From the cell containing the given text, extract its center point as (X, Y) coordinate. 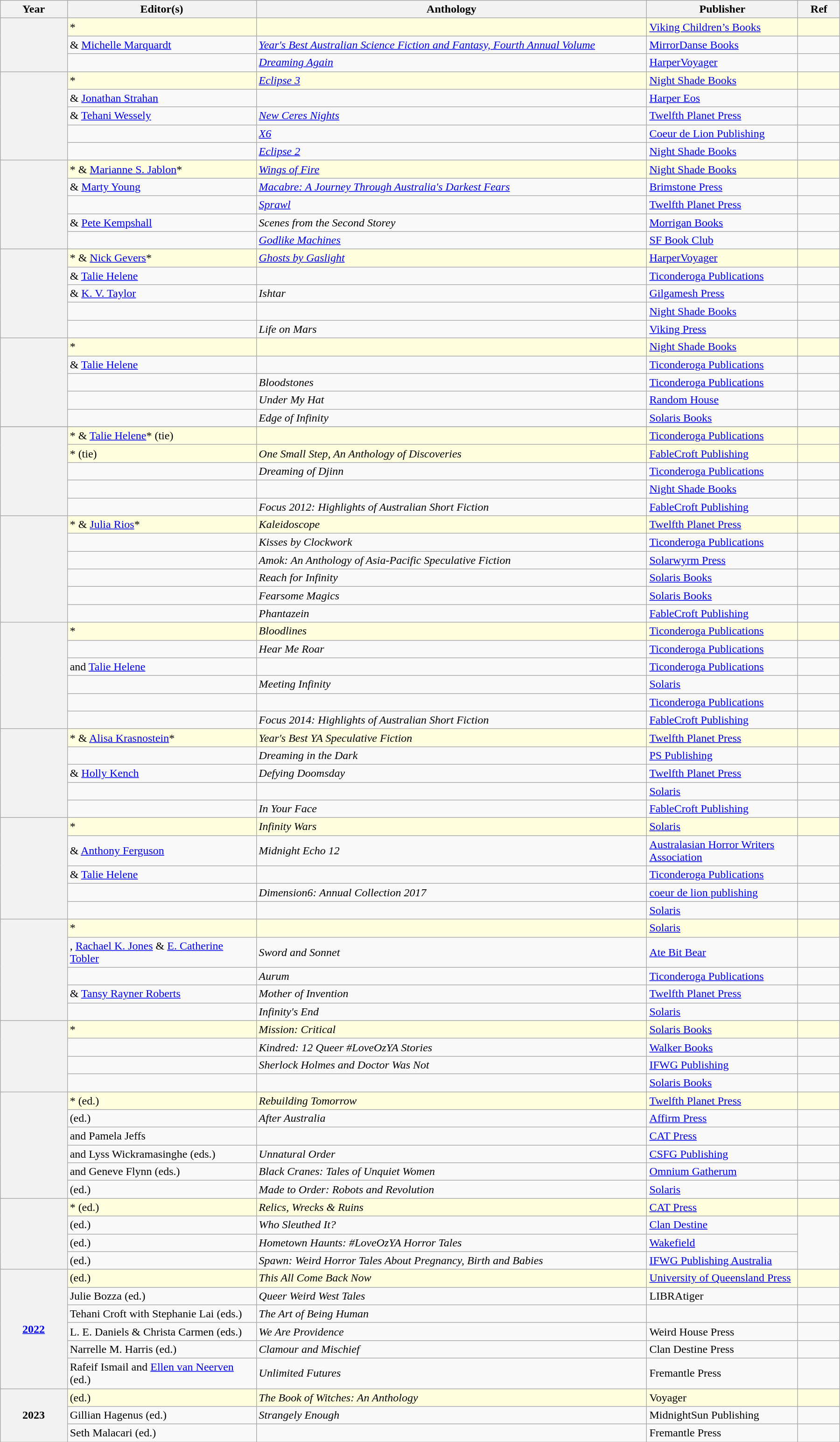
and Talie Helene (161, 667)
Harper Eos (722, 98)
Rafeif Ismail and Ellen van Neerven (ed.) (161, 1373)
Sprawl (452, 204)
Godlike Machines (452, 240)
Infinity Wars (452, 827)
Julie Bozza (ed.) (161, 1296)
Meeting Infinity (452, 684)
Hometown Haunts: #LoveOzYA Horror Tales (452, 1243)
Life on Mars (452, 329)
* & Marianne S. Jablon* (161, 169)
and Lyss Wickramasinghe (eds.) (161, 1154)
Clan Destine Press (722, 1349)
Kaleidoscope (452, 525)
Mission: Critical (452, 1029)
Australasian Horror Writers Association (722, 851)
Bloodlines (452, 631)
Eclipse 2 (452, 151)
Weird House Press (722, 1331)
Gillian Hagenus (ed.) (161, 1415)
Editor(s) (161, 9)
SF Book Club (722, 240)
, Rachael K. Jones & E. Catherine Tobler (161, 952)
Rebuilding Tomorrow (452, 1100)
Ref (819, 9)
Reach for Infinity (452, 578)
Strangely Enough (452, 1415)
This All Come Back Now (452, 1278)
& Pete Kempshall (161, 223)
L. E. Daniels & Christa Carmen (eds.) (161, 1331)
Under My Hat (452, 400)
After Australia (452, 1118)
Fearsome Magics (452, 596)
The Art of Being Human (452, 1314)
Queer Weird West Tales (452, 1296)
Publisher (722, 9)
Viking Children’s Books (722, 27)
Affirm Press (722, 1118)
Solarwyrm Press (722, 560)
coeur de lion publishing (722, 893)
Sherlock Holmes and Doctor Was Not (452, 1065)
CSFG Publishing (722, 1154)
Spawn: Weird Horror Tales About Pregnancy, Birth and Babies (452, 1260)
We Are Providence (452, 1331)
Midnight Echo 12 (452, 851)
Amok: An Anthology of Asia-Pacific Speculative Fiction (452, 560)
Macabre: A Journey Through Australia's Darkest Fears (452, 187)
Omnium Gatherum (722, 1172)
Tehani Croft with Stephanie Lai (eds.) (161, 1314)
LIBRAtiger (722, 1296)
Hear Me Roar (452, 649)
and Geneve Flynn (eds.) (161, 1172)
Brimstone Press (722, 187)
& Marty Young (161, 187)
Unnatural Order (452, 1154)
Morrigan Books (722, 223)
Dimension6: Annual Collection 2017 (452, 893)
Mother of Invention (452, 994)
Dreaming in the Dark (452, 755)
Gilgamesh Press (722, 294)
Focus 2014: Highlights of Australian Short Fiction (452, 720)
& Anthony Ferguson (161, 851)
IFWG Publishing (722, 1065)
Ate Bit Bear (722, 952)
Coeur de Lion Publishing (722, 134)
Dreaming of Djinn (452, 471)
In Your Face (452, 809)
2023 (34, 1415)
The Book of Witches: An Anthology (452, 1397)
Phantazein (452, 613)
Kisses by Clockwork (452, 542)
Wings of Fire (452, 169)
X6 (452, 134)
Edge of Infinity (452, 418)
* & Alisa Krasnostein* (161, 738)
* & Julia Rios* (161, 525)
& Holly Kench (161, 773)
Voyager (722, 1397)
Eclipse 3 (452, 80)
2022 (34, 1329)
University of Queensland Press (722, 1278)
Unlimited Futures (452, 1373)
Seth Malacari (ed.) (161, 1433)
& Tehani Wessely (161, 116)
MidnightSun Publishing (722, 1415)
PS Publishing (722, 755)
Wakefield (722, 1243)
Defying Doomsday (452, 773)
Sword and Sonnet (452, 952)
& Tansy Rayner Roberts (161, 994)
Clan Destine (722, 1225)
Anthology (452, 9)
Year (34, 9)
Made to Order: Robots and Revolution (452, 1189)
Relics, Wrecks & Ruins (452, 1207)
Black Cranes: Tales of Unquiet Women (452, 1172)
Scenes from the Second Storey (452, 223)
Walker Books (722, 1047)
* & Talie Helene* (tie) (161, 436)
Focus 2012: Highlights of Australian Short Fiction (452, 506)
Clamour and Mischief (452, 1349)
* & Nick Gevers* (161, 258)
Year's Best YA Speculative Fiction (452, 738)
Bloodstones (452, 382)
IFWG Publishing Australia (722, 1260)
Dreaming Again (452, 63)
Ishtar (452, 294)
Ghosts by Gaslight (452, 258)
Who Sleuthed It? (452, 1225)
Kindred: 12 Queer #LoveOzYA Stories (452, 1047)
* (tie) (161, 453)
Aurum (452, 976)
Narrelle M. Harris (ed.) (161, 1349)
Viking Press (722, 329)
Random House (722, 400)
Year's Best Australian Science Fiction and Fantasy, Fourth Annual Volume (452, 45)
& K. V. Taylor (161, 294)
Infinity's End (452, 1012)
& Jonathan Strahan (161, 98)
and Pamela Jeffs (161, 1136)
MirrorDanse Books (722, 45)
& Michelle Marquardt (161, 45)
One Small Step, An Anthology of Discoveries (452, 453)
New Ceres Nights (452, 116)
